Pinpoint the cell where the given text exists, returning its (X, Y) midpoint coordinate. 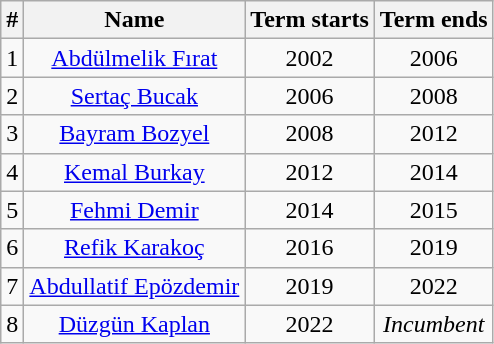
Term ends (434, 20)
Düzgün Kaplan (134, 324)
2002 (310, 58)
Fehmi Demir (134, 210)
Name (134, 20)
Sertaç Bucak (134, 96)
4 (12, 172)
Kemal Burkay (134, 172)
7 (12, 286)
1 (12, 58)
# (12, 20)
Abdullatif Epözdemir (134, 286)
Abdülmelik Fırat (134, 58)
3 (12, 134)
Refik Karakoç (134, 248)
6 (12, 248)
8 (12, 324)
Bayram Bozyel (134, 134)
2 (12, 96)
Incumbent (434, 324)
5 (12, 210)
2015 (434, 210)
2016 (310, 248)
Term starts (310, 20)
